From the cell containing the given text, extract its center point as (X, Y) coordinate. 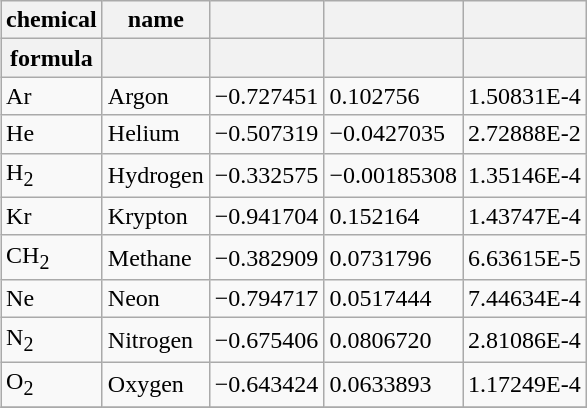
Ar (52, 96)
−0.675406 (266, 340)
1.50831E-4 (525, 96)
0.0517444 (394, 299)
Hydrogen (156, 175)
−0.382909 (266, 257)
−0.0427035 (394, 134)
He (52, 134)
1.35146E-4 (525, 175)
0.0806720 (394, 340)
0.152164 (394, 216)
Ne (52, 299)
0.0731796 (394, 257)
O2 (52, 384)
2.81086E-4 (525, 340)
−0.00185308 (394, 175)
−0.507319 (266, 134)
Neon (156, 299)
CH2 (52, 257)
Argon (156, 96)
−0.941704 (266, 216)
0.0633893 (394, 384)
formula (52, 58)
Nitrogen (156, 340)
6.63615E-5 (525, 257)
1.43747E-4 (525, 216)
−0.332575 (266, 175)
Kr (52, 216)
H2 (52, 175)
Krypton (156, 216)
Oxygen (156, 384)
−0.727451 (266, 96)
−0.643424 (266, 384)
N2 (52, 340)
1.17249E-4 (525, 384)
chemical (52, 20)
2.72888E-2 (525, 134)
7.44634E-4 (525, 299)
name (156, 20)
0.102756 (394, 96)
Methane (156, 257)
−0.794717 (266, 299)
Helium (156, 134)
